Provide the [X, Y] coordinate of the cell's center where the given text is located.  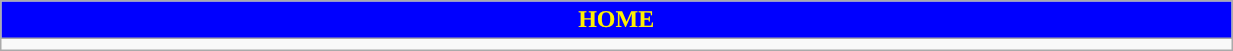
HOME [616, 20]
